Identify which cell holds the provided text, then report its [X, Y] central coordinate. 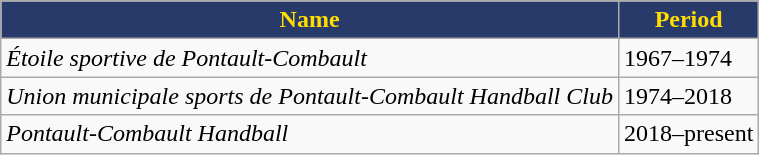
1967–1974 [688, 58]
Pontault-Combault Handball [310, 134]
Period [688, 20]
1974–2018 [688, 96]
Union municipale sports de Pontault-Combault Handball Club [310, 96]
Name [310, 20]
2018–present [688, 134]
Étoile sportive de Pontault-Combault [310, 58]
